Capture the cell that displays the provided text and extract its [x, y] central coordinate. 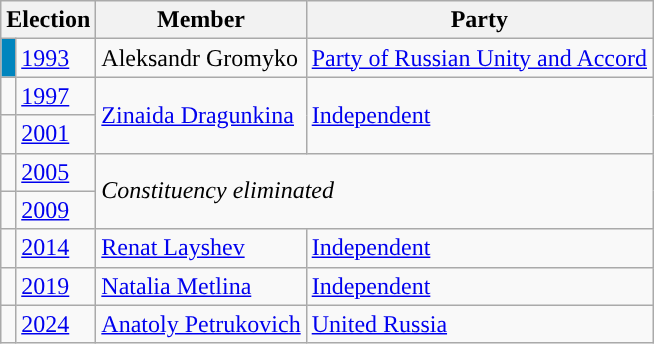
2005 [56, 172]
Renat Layshev [201, 248]
United Russia [479, 324]
Aleksandr Gromyko [201, 58]
2014 [56, 248]
1997 [56, 96]
Anatoly Petrukovich [201, 324]
Constituency eliminated [374, 191]
2019 [56, 286]
2001 [56, 134]
Party of Russian Unity and Accord [479, 58]
1993 [56, 58]
Member [201, 20]
Party [479, 20]
Election [48, 20]
2024 [56, 324]
Zinaida Dragunkina [201, 115]
Natalia Metlina [201, 286]
2009 [56, 210]
